Identify which cell holds the provided text, then report its (X, Y) central coordinate. 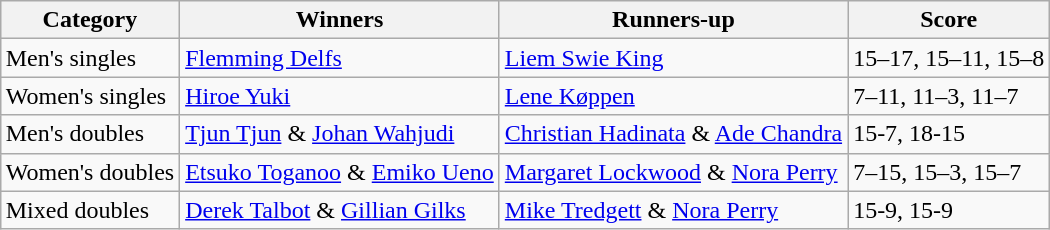
Christian Hadinata & Ade Chandra (673, 134)
Score (949, 20)
Category (90, 20)
Hiroe Yuki (340, 96)
Lene Køppen (673, 96)
Men's singles (90, 58)
Liem Swie King (673, 58)
Women's doubles (90, 172)
7–11, 11–3, 11–7 (949, 96)
15–17, 15–11, 15–8 (949, 58)
Tjun Tjun & Johan Wahjudi (340, 134)
Flemming Delfs (340, 58)
Margaret Lockwood & Nora Perry (673, 172)
Derek Talbot & Gillian Gilks (340, 210)
Winners (340, 20)
Men's doubles (90, 134)
7–15, 15–3, 15–7 (949, 172)
15-9, 15-9 (949, 210)
Mixed doubles (90, 210)
Runners-up (673, 20)
Etsuko Toganoo & Emiko Ueno (340, 172)
Women's singles (90, 96)
Mike Tredgett & Nora Perry (673, 210)
15-7, 18-15 (949, 134)
